Identify which cell holds the provided text, then report its [X, Y] central coordinate. 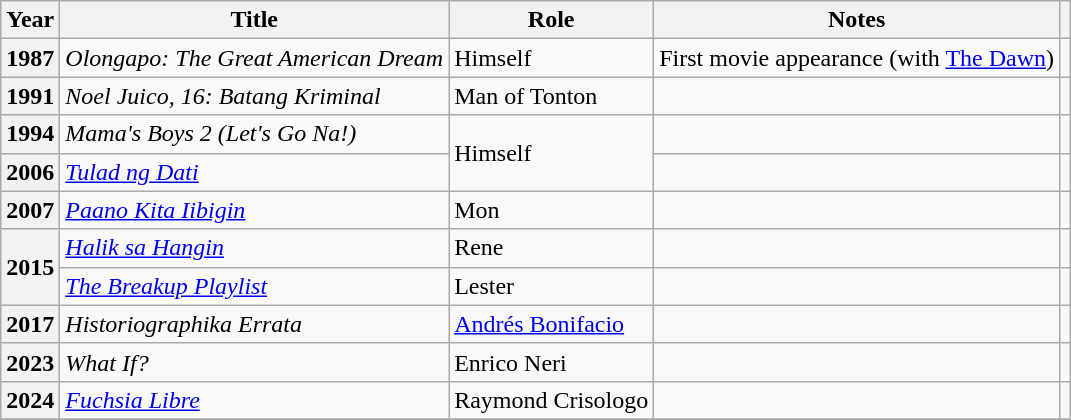
Notes [857, 20]
What If? [254, 362]
Tulad ng Dati [254, 172]
2007 [30, 210]
Mon [552, 210]
Historiographika Errata [254, 324]
1994 [30, 134]
2017 [30, 324]
The Breakup Playlist [254, 286]
Raymond Crisologo [552, 400]
2015 [30, 267]
Andrés Bonifacio [552, 324]
Paano Kita Iibigin [254, 210]
Noel Juico, 16: Batang Kriminal [254, 96]
Year [30, 20]
Enrico Neri [552, 362]
1987 [30, 58]
2024 [30, 400]
1991 [30, 96]
Lester [552, 286]
Man of Tonton [552, 96]
Mama's Boys 2 (Let's Go Na!) [254, 134]
Olongapo: The Great American Dream [254, 58]
Halik sa Hangin [254, 248]
Rene [552, 248]
Role [552, 20]
Fuchsia Libre [254, 400]
Title [254, 20]
2006 [30, 172]
2023 [30, 362]
First movie appearance (with The Dawn) [857, 58]
